Identify which cell holds the provided text, then report its [x, y] central coordinate. 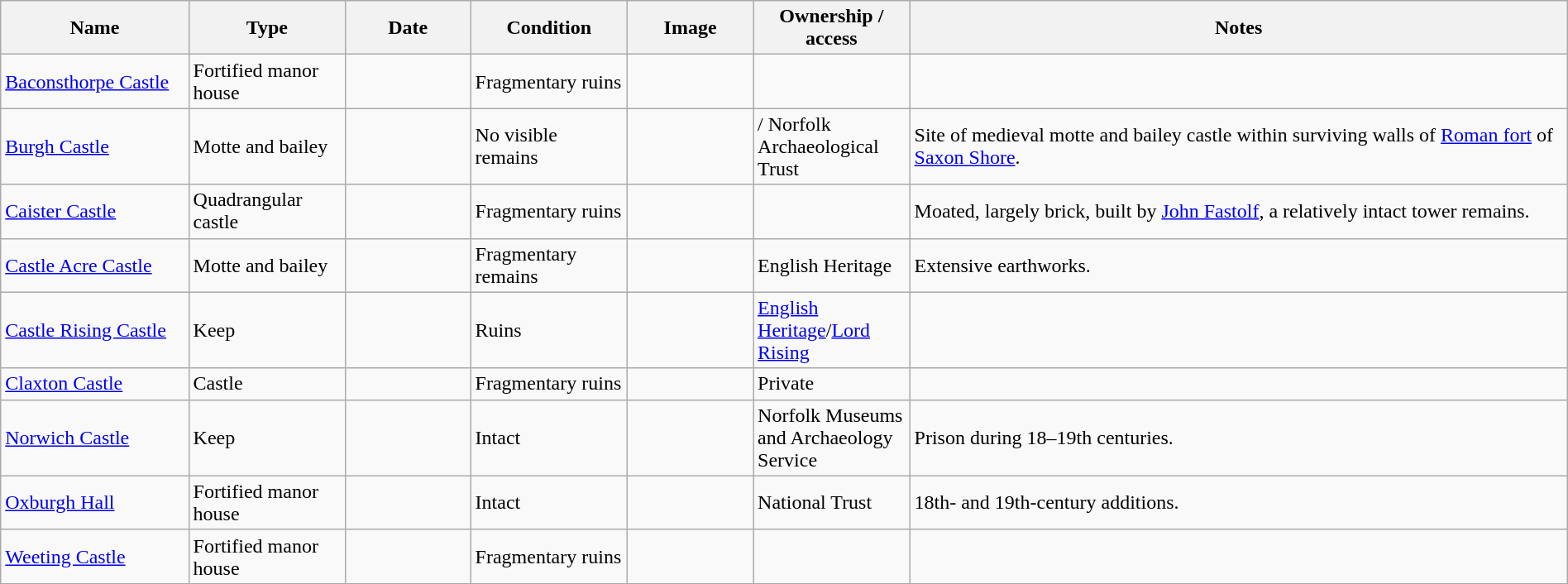
Site of medieval motte and bailey castle within surviving walls of Roman fort of Saxon Shore. [1239, 146]
Ownership / access [832, 28]
Claxton Castle [94, 384]
Quadrangular castle [266, 212]
Ruins [549, 330]
National Trust [832, 503]
Notes [1239, 28]
Caister Castle [94, 212]
Name [94, 28]
Baconsthorpe Castle [94, 81]
English Heritage/Lord Rising [832, 330]
Castle Rising Castle [94, 330]
Weeting Castle [94, 556]
Castle Acre Castle [94, 265]
Castle [266, 384]
No visible remains [549, 146]
Moated, largely brick, built by John Fastolf, a relatively intact tower remains. [1239, 212]
Fragmentary remains [549, 265]
Extensive earthworks. [1239, 265]
Type [266, 28]
Norfolk Museums and Archaeology Service [832, 438]
Image [691, 28]
Prison during 18–19th centuries. [1239, 438]
Norwich Castle [94, 438]
Oxburgh Hall [94, 503]
Burgh Castle [94, 146]
Private [832, 384]
Date [409, 28]
English Heritage [832, 265]
/ Norfolk Archaeological Trust [832, 146]
18th- and 19th-century additions. [1239, 503]
Condition [549, 28]
